Locate the cell with the specified text and output its [X, Y] center coordinate. 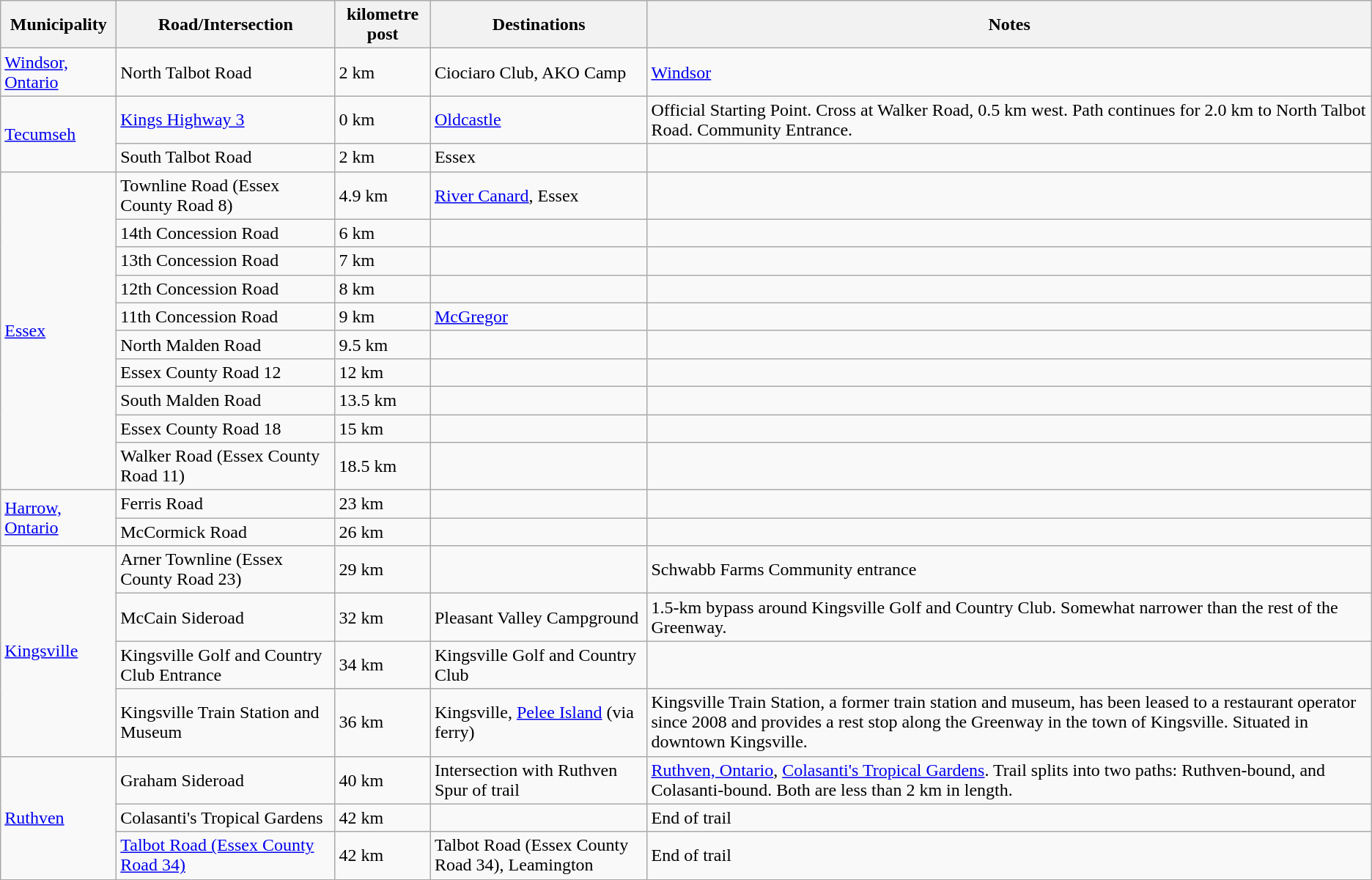
6 km [383, 233]
South Malden Road [226, 400]
Harrow, Ontario [59, 518]
North Talbot Road [226, 72]
1.5-km bypass around Kingsville Golf and Country Club. Somewhat narrower than the rest of the Greenway. [1009, 617]
14th Concession Road [226, 233]
Intersection with Ruthven Spur of trail [539, 780]
Essex County Road 12 [226, 372]
Kingsville Train Station and Museum [226, 722]
Talbot Road (Essex County Road 34) [226, 856]
Graham Sideroad [226, 780]
12th Concession Road [226, 289]
Kings Highway 3 [226, 120]
34 km [383, 665]
Kingsville Golf and Country Club Entrance [226, 665]
Schwabb Farms Community entrance [1009, 570]
Road/Intersection [226, 25]
Tecumseh [59, 133]
Walker Road (Essex County Road 11) [226, 466]
32 km [383, 617]
36 km [383, 722]
Municipality [59, 25]
Talbot Road (Essex County Road 34), Leamington [539, 856]
8 km [383, 289]
Ruthven [59, 818]
South Talbot Road [226, 158]
7 km [383, 261]
Pleasant Valley Campground [539, 617]
29 km [383, 570]
23 km [383, 504]
Colasanti's Tropical Gardens [226, 818]
Windsor, Ontario [59, 72]
Official Starting Point. Cross at Walker Road, 0.5 km west. Path continues for 2.0 km to North Talbot Road. Community Entrance. [1009, 120]
Notes [1009, 25]
26 km [383, 532]
Ciociaro Club, AKO Camp [539, 72]
Kingsville, Pelee Island (via ferry) [539, 722]
Ruthven, Ontario, Colasanti's Tropical Gardens. Trail splits into two paths: Ruthven-bound, and Colasanti-bound. Both are less than 2 km in length. [1009, 780]
18.5 km [383, 466]
Arner Townline (Essex County Road 23) [226, 570]
9 km [383, 317]
0 km [383, 120]
Townline Road (Essex County Road 8) [226, 195]
McCormick Road [226, 532]
Ferris Road [226, 504]
Oldcastle [539, 120]
12 km [383, 372]
Windsor [1009, 72]
4.9 km [383, 195]
McGregor [539, 317]
McCain Sideroad [226, 617]
13th Concession Road [226, 261]
40 km [383, 780]
15 km [383, 429]
River Canard, Essex [539, 195]
kilometre post [383, 25]
11th Concession Road [226, 317]
North Malden Road [226, 344]
13.5 km [383, 400]
Essex County Road 18 [226, 429]
Kingsville [59, 651]
Destinations [539, 25]
9.5 km [383, 344]
Kingsville Golf and Country Club [539, 665]
